Determine the (x, y) coordinate at the center of the cell enclosing the given text.  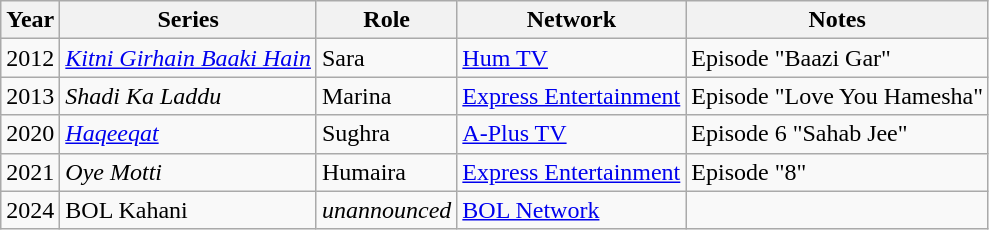
Network (572, 20)
Shadi Ka Laddu (188, 96)
Episode "Baazi Gar" (838, 58)
A-Plus TV (572, 134)
Series (188, 20)
BOL Kahani (188, 210)
Role (386, 20)
unannounced (386, 210)
Kitni Girhain Baaki Hain (188, 58)
Episode 6 "Sahab Jee" (838, 134)
Marina (386, 96)
Oye Motti (188, 172)
BOL Network (572, 210)
2021 (30, 172)
2012 (30, 58)
Episode "8" (838, 172)
2024 (30, 210)
2020 (30, 134)
Sughra (386, 134)
Haqeeqat (188, 134)
Year (30, 20)
Sara (386, 58)
Episode "Love You Hamesha" (838, 96)
Hum TV (572, 58)
Humaira (386, 172)
2013 (30, 96)
Notes (838, 20)
